Detect which cell encompasses the target text, then output its [x, y] center coordinate. 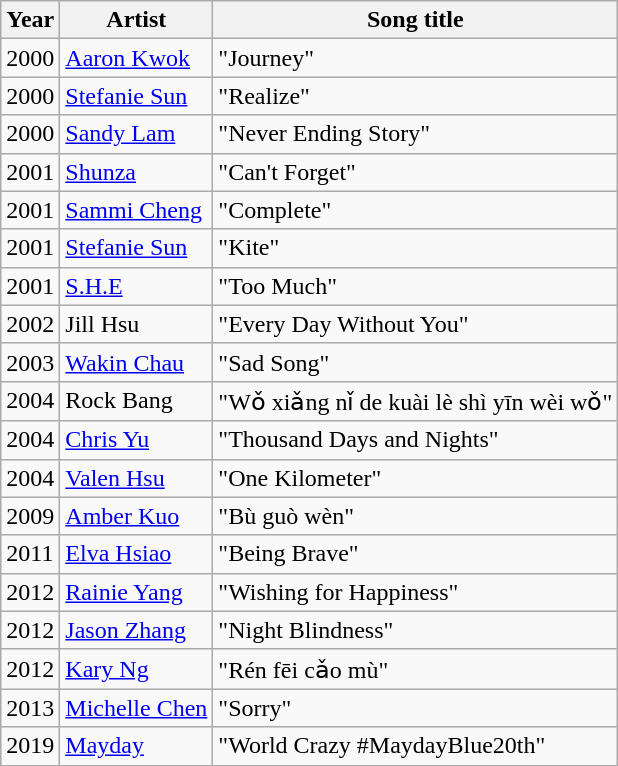
Jason Zhang [136, 630]
Michelle Chen [136, 708]
Sammi Cheng [136, 210]
"Too Much" [416, 286]
"Rén fēi cǎo mù" [416, 669]
2013 [30, 708]
Valen Hsu [136, 478]
Rock Bang [136, 401]
Sandy Lam [136, 134]
Shunza [136, 172]
"Wǒ xiǎng nǐ de kuài lè shì yīn wèi wǒ" [416, 401]
Mayday [136, 746]
"Wishing for Happiness" [416, 592]
"Every Day Without You" [416, 324]
"Kite" [416, 248]
2019 [30, 746]
Amber Kuo [136, 516]
"Complete" [416, 210]
2003 [30, 362]
S.H.E [136, 286]
2002 [30, 324]
"Never Ending Story" [416, 134]
"Night Blindness" [416, 630]
Aaron Kwok [136, 58]
"Can't Forget" [416, 172]
"Sorry" [416, 708]
"Sad Song" [416, 362]
"World Crazy #MaydayBlue20th" [416, 746]
"Thousand Days and Nights" [416, 440]
Rainie Yang [136, 592]
Artist [136, 20]
Song title [416, 20]
"Being Brave" [416, 554]
"Realize" [416, 96]
Jill Hsu [136, 324]
"Journey" [416, 58]
2009 [30, 516]
Chris Yu [136, 440]
2011 [30, 554]
Year [30, 20]
"One Kilometer" [416, 478]
Wakin Chau [136, 362]
Kary Ng [136, 669]
"Bù guò wèn" [416, 516]
Elva Hsiao [136, 554]
